Return the (x, y) coordinate for the center point of the cell that contains the specified text.  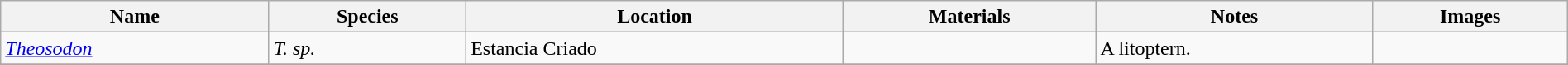
Notes (1234, 17)
Theosodon (135, 48)
T. sp. (367, 48)
Name (135, 17)
Species (367, 17)
A litoptern. (1234, 48)
Estancia Criado (655, 48)
Images (1470, 17)
Materials (969, 17)
Location (655, 17)
